Extract the [x, y] coordinate from the center of the cell holding the provided text.  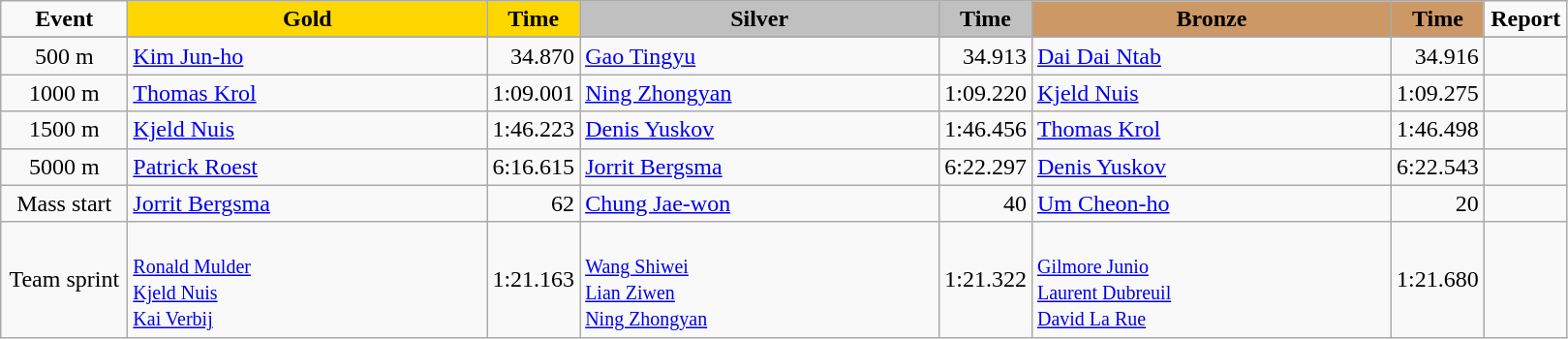
40 [986, 203]
Gilmore JunioLaurent DubreuilDavid La Rue [1211, 279]
62 [534, 203]
1:09.275 [1437, 93]
1:21.680 [1437, 279]
Gao Tingyu [759, 56]
1500 m [64, 130]
1:46.456 [986, 130]
Gold [308, 19]
Kim Jun-ho [308, 56]
34.913 [986, 56]
Mass start [64, 203]
Patrick Roest [308, 167]
1:46.223 [534, 130]
6:22.543 [1437, 167]
Silver [759, 19]
6:22.297 [986, 167]
1:46.498 [1437, 130]
Dai Dai Ntab [1211, 56]
500 m [64, 56]
20 [1437, 203]
Event [64, 19]
1:09.001 [534, 93]
Chung Jae-won [759, 203]
1:21.322 [986, 279]
34.870 [534, 56]
Bronze [1211, 19]
5000 m [64, 167]
1:21.163 [534, 279]
Team sprint [64, 279]
Report [1525, 19]
34.916 [1437, 56]
1:09.220 [986, 93]
1000 m [64, 93]
Ning Zhongyan [759, 93]
Ronald MulderKjeld NuisKai Verbij [308, 279]
Wang ShiweiLian ZiwenNing Zhongyan [759, 279]
Um Cheon-ho [1211, 203]
6:16.615 [534, 167]
